Return (X, Y) of the center of cell containing provided text 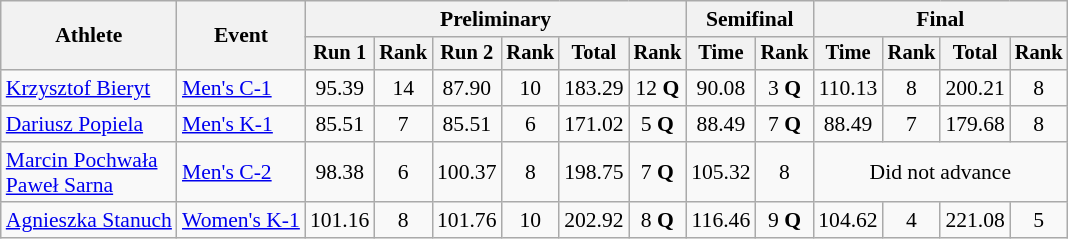
Dariusz Popiela (89, 124)
202.92 (594, 221)
Marcin Pochwała Paweł Sarna (89, 172)
101.76 (466, 221)
12 Q (658, 88)
Krzysztof Bieryt (89, 88)
101.16 (340, 221)
14 (403, 88)
Men's K-1 (241, 124)
110.13 (848, 88)
5 Q (658, 124)
104.62 (848, 221)
Event (241, 36)
Men's C-2 (241, 172)
Women's K-1 (241, 221)
4 (912, 221)
221.08 (974, 221)
3 Q (785, 88)
Did not advance (940, 172)
5 (1039, 221)
198.75 (594, 172)
95.39 (340, 88)
98.38 (340, 172)
90.08 (720, 88)
Preliminary (496, 19)
183.29 (594, 88)
Semifinal (750, 19)
200.21 (974, 88)
87.90 (466, 88)
Run 1 (340, 54)
Run 2 (466, 54)
Men's C-1 (241, 88)
Final (940, 19)
179.68 (974, 124)
8 Q (658, 221)
9 Q (785, 221)
116.46 (720, 221)
171.02 (594, 124)
105.32 (720, 172)
Agnieszka Stanuch (89, 221)
100.37 (466, 172)
Athlete (89, 36)
